From the cell containing the given text, extract its center point as [X, Y] coordinate. 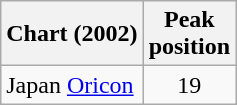
Chart (2002) [72, 34]
Japan Oricon [72, 85]
Peakposition [189, 34]
19 [189, 85]
